Extract the [x, y] coordinate from the center of the cell holding the provided text.  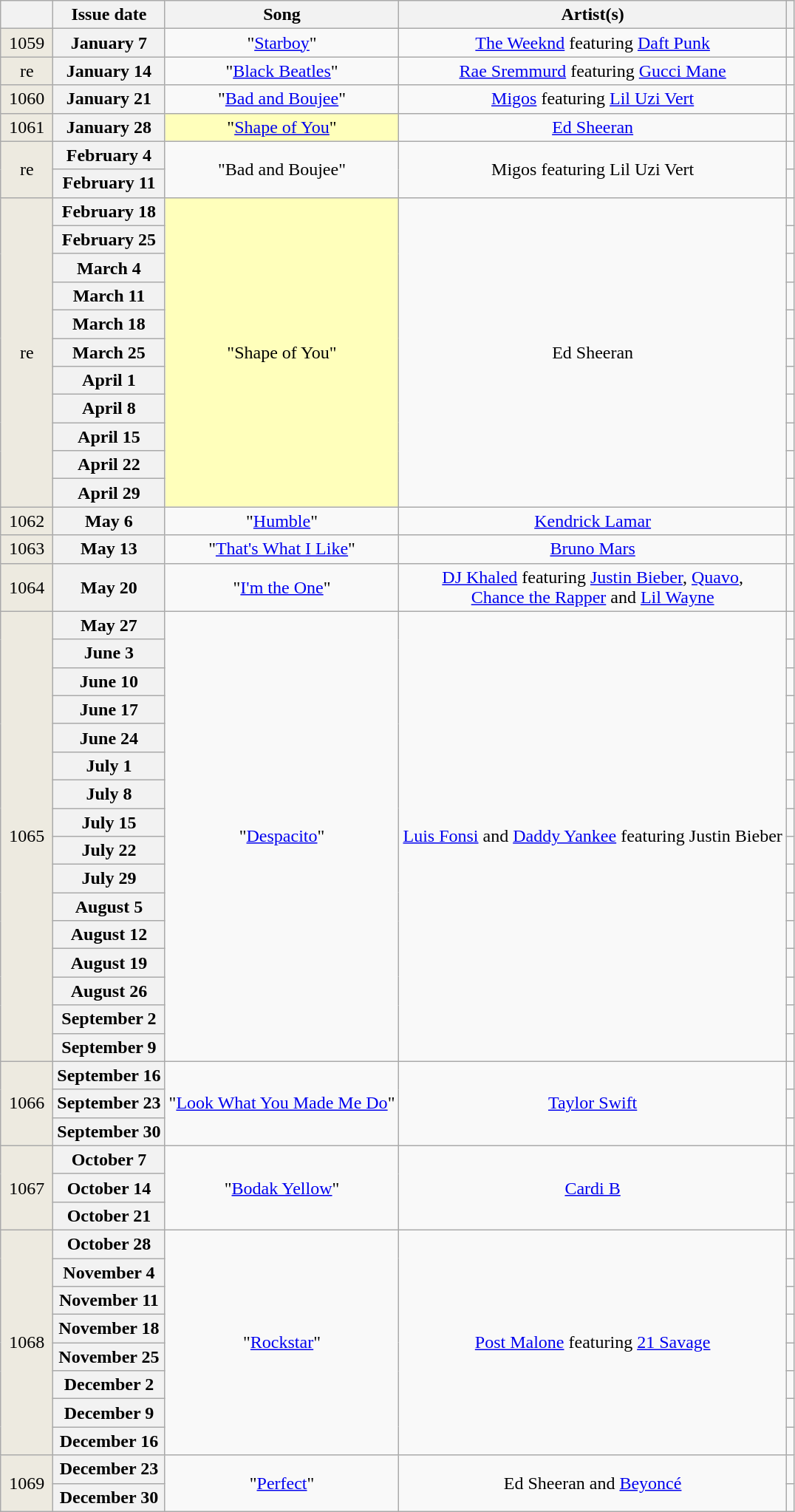
December 9 [109, 1413]
January 7 [109, 43]
"I'm the One" [282, 587]
March 11 [109, 296]
1069 [27, 1483]
June 17 [109, 709]
Ed Sheeran and Beyoncé [593, 1483]
July 8 [109, 794]
December 16 [109, 1441]
August 26 [109, 991]
August 5 [109, 907]
1063 [27, 549]
January 14 [109, 71]
1065 [27, 837]
November 11 [109, 1301]
March 25 [109, 353]
The Weeknd featuring Daft Punk [593, 43]
"Bodak Yellow" [282, 1188]
1066 [27, 1103]
"Despacito" [282, 837]
"Rockstar" [282, 1342]
1060 [27, 99]
October 21 [109, 1216]
July 15 [109, 823]
November 25 [109, 1357]
February 11 [109, 183]
September 23 [109, 1103]
Luis Fonsi and Daddy Yankee featuring Justin Bieber [593, 837]
1062 [27, 521]
Post Malone featuring 21 Savage [593, 1342]
April 15 [109, 437]
Bruno Mars [593, 549]
May 27 [109, 625]
October 14 [109, 1188]
January 28 [109, 127]
1068 [27, 1342]
May 20 [109, 587]
August 19 [109, 963]
April 22 [109, 465]
March 4 [109, 268]
"Perfect" [282, 1483]
Song [282, 15]
1064 [27, 587]
April 29 [109, 493]
"Starboy" [282, 43]
July 22 [109, 851]
September 2 [109, 1019]
August 12 [109, 935]
Taylor Swift [593, 1103]
June 10 [109, 681]
September 16 [109, 1075]
October 7 [109, 1159]
November 4 [109, 1272]
"That's What I Like" [282, 549]
September 9 [109, 1047]
1061 [27, 127]
September 30 [109, 1131]
March 18 [109, 324]
April 1 [109, 381]
December 2 [109, 1385]
"Black Beatles" [282, 71]
December 23 [109, 1469]
Artist(s) [593, 15]
February 4 [109, 155]
"Look What You Made Me Do" [282, 1103]
1067 [27, 1188]
November 18 [109, 1329]
June 24 [109, 738]
October 28 [109, 1244]
February 18 [109, 211]
July 29 [109, 879]
April 8 [109, 409]
June 3 [109, 653]
Rae Sremmurd featuring Gucci Mane [593, 71]
"Humble" [282, 521]
May 13 [109, 549]
Issue date [109, 15]
July 1 [109, 766]
DJ Khaled featuring Justin Bieber, Quavo, Chance the Rapper and Lil Wayne [593, 587]
May 6 [109, 521]
Cardi B [593, 1188]
Kendrick Lamar [593, 521]
January 21 [109, 99]
1059 [27, 43]
December 30 [109, 1497]
February 25 [109, 239]
